Provide the (x, y) coordinate of the cell's center where the given text is located.  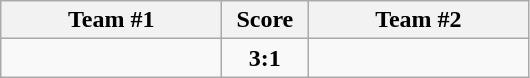
3:1 (265, 58)
Team #2 (418, 20)
Score (265, 20)
Team #1 (112, 20)
